Return (x, y) of the center of cell containing provided text 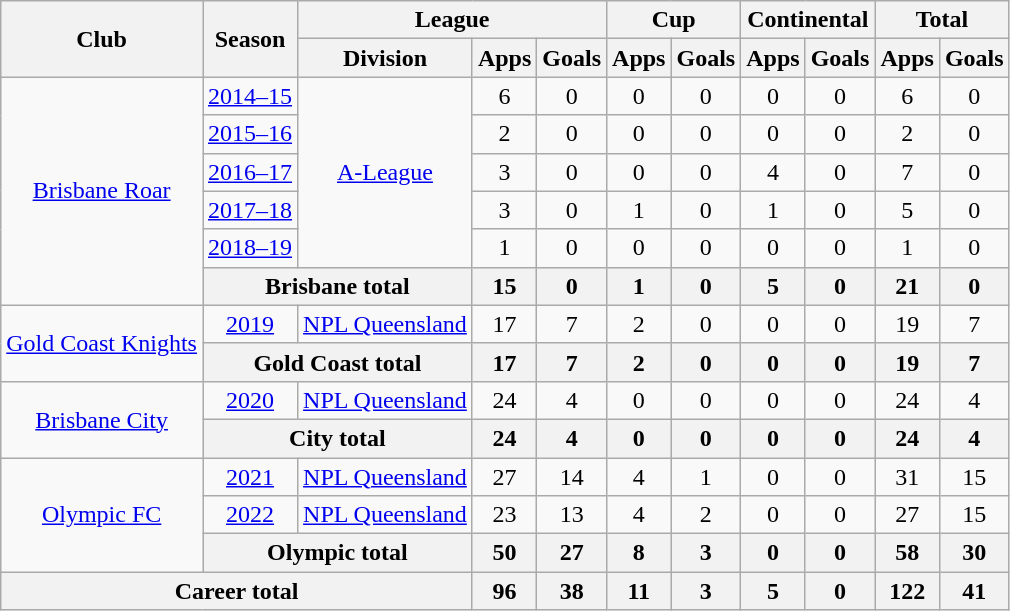
Season (250, 39)
Brisbane Roar (102, 191)
8 (639, 553)
A-League (386, 172)
Olympic FC (102, 515)
City total (337, 438)
41 (974, 591)
122 (907, 591)
2017–18 (250, 210)
2020 (250, 400)
Club (102, 39)
Total (942, 20)
96 (504, 591)
Gold Coast Knights (102, 343)
League (452, 20)
31 (907, 477)
2016–17 (250, 172)
Division (386, 58)
2019 (250, 324)
Cup (674, 20)
Continental (808, 20)
Gold Coast total (337, 362)
11 (639, 591)
Brisbane total (337, 286)
13 (572, 515)
30 (974, 553)
2021 (250, 477)
38 (572, 591)
58 (907, 553)
Brisbane City (102, 419)
2018–19 (250, 248)
Career total (237, 591)
21 (907, 286)
50 (504, 553)
2022 (250, 515)
23 (504, 515)
2014–15 (250, 96)
14 (572, 477)
Olympic total (337, 553)
2015–16 (250, 134)
